Provide the (x, y) coordinate of the cell's center where the given text is located.  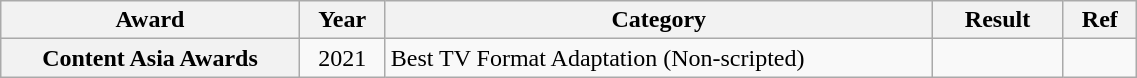
Year (342, 20)
Content Asia Awards (150, 58)
Category (658, 20)
Result (997, 20)
Award (150, 20)
Ref (1100, 20)
Best TV Format Adaptation (Non-scripted) (658, 58)
2021 (342, 58)
